Find where the given text appears and provide that cell's center as (X, Y) coordinate. 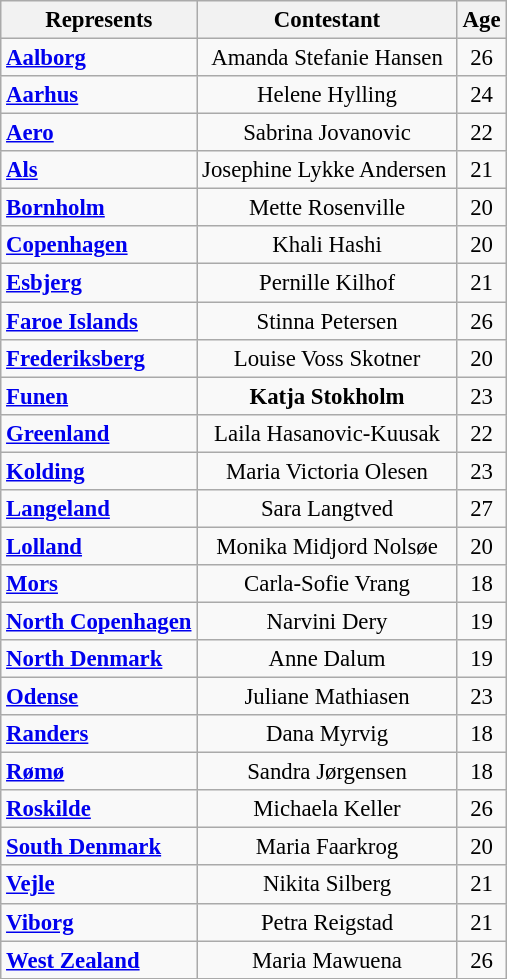
Stinna Petersen (328, 321)
Esbjerg (99, 283)
Laila Hasanovic-Kuusak (328, 433)
Mors (99, 584)
Age (482, 20)
Amanda Stefanie Hansen (328, 58)
Maria Mawuena (328, 960)
Khali Hashi (328, 245)
Aalborg (99, 58)
Greenland (99, 433)
Pernille Kilhof (328, 283)
Copenhagen (99, 245)
Randers (99, 734)
West Zealand (99, 960)
27 (482, 509)
Helene Hylling (328, 95)
Odense (99, 697)
Louise Voss Skotner (328, 358)
Petra Reigstad (328, 922)
Lolland (99, 546)
Dana Myrvig (328, 734)
Maria Faarkrog (328, 847)
Michaela Keller (328, 809)
Faroe Islands (99, 321)
Mette Rosenville (328, 208)
Katja Stokholm (328, 396)
Rømø (99, 772)
Bornholm (99, 208)
Sandra Jørgensen (328, 772)
North Denmark (99, 659)
Josephine Lykke Andersen (328, 170)
Sabrina Jovanovic (328, 133)
Represents (99, 20)
Vejle (99, 885)
Als (99, 170)
South Denmark (99, 847)
Narvini Dery (328, 621)
Nikita Silberg (328, 885)
Monika Midjord Nolsøe (328, 546)
Kolding (99, 471)
Carla-Sofie Vrang (328, 584)
Funen (99, 396)
Aero (99, 133)
Frederiksberg (99, 358)
Juliane Mathiasen (328, 697)
Langeland (99, 509)
Contestant (328, 20)
Anne Dalum (328, 659)
North Copenhagen (99, 621)
Maria Victoria Olesen (328, 471)
Roskilde (99, 809)
Sara Langtved (328, 509)
Aarhus (99, 95)
24 (482, 95)
Viborg (99, 922)
